Pinpoint the cell where the given text exists, returning its (x, y) midpoint coordinate. 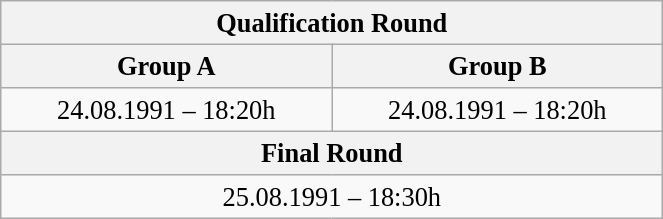
Qualification Round (332, 22)
Group A (166, 66)
Group B (498, 66)
25.08.1991 – 18:30h (332, 197)
Final Round (332, 153)
